Locate the cell with the specified text and output its [X, Y] center coordinate. 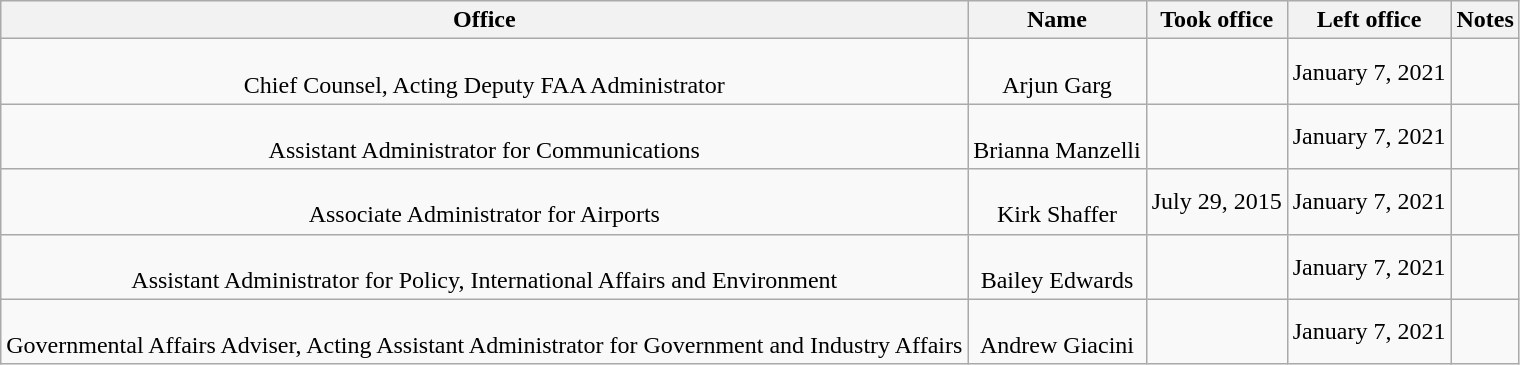
Assistant Administrator for Policy, International Affairs and Environment [484, 266]
Brianna Manzelli [1057, 136]
Assistant Administrator for Communications [484, 136]
Notes [1485, 20]
Bailey Edwards [1057, 266]
Took office [1216, 20]
Associate Administrator for Airports [484, 202]
Governmental Affairs Adviser, Acting Assistant Administrator for Government and Industry Affairs [484, 332]
Name [1057, 20]
Andrew Giacini [1057, 332]
Arjun Garg [1057, 72]
July 29, 2015 [1216, 202]
Chief Counsel, Acting Deputy FAA Administrator [484, 72]
Office [484, 20]
Kirk Shaffer [1057, 202]
Left office [1369, 20]
